Find where the given text appears and provide that cell's center as (x, y) coordinate. 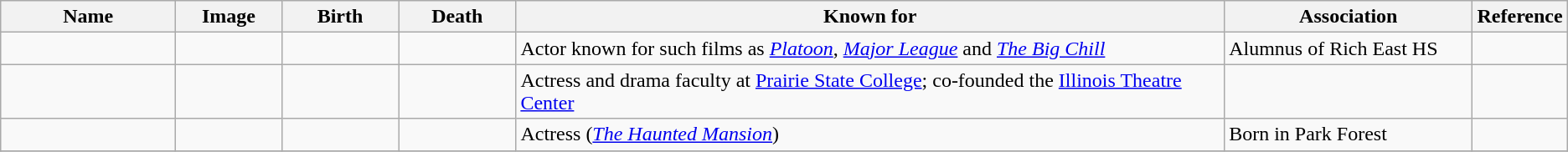
Born in Park Forest (1349, 134)
Association (1349, 17)
Image (230, 17)
Alumnus of Rich East HS (1349, 48)
Reference (1519, 17)
Birth (340, 17)
Name (89, 17)
Actor known for such films as Platoon, Major League and The Big Chill (870, 48)
Death (457, 17)
Actress (The Haunted Mansion) (870, 134)
Actress and drama faculty at Prairie State College; co-founded the Illinois Theatre Center (870, 92)
Known for (870, 17)
